Scan for the cell matching the given text and deliver its (x, y) coordinate at center. 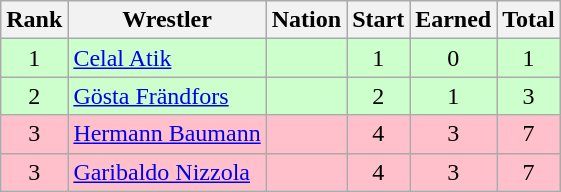
Gösta Frändfors (167, 96)
0 (454, 58)
Garibaldo Nizzola (167, 172)
Rank (34, 20)
Earned (454, 20)
Hermann Baumann (167, 134)
Wrestler (167, 20)
Total (529, 20)
Nation (306, 20)
Celal Atik (167, 58)
Start (378, 20)
